Detect which cell encompasses the target text, then output its (x, y) center coordinate. 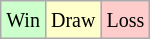
Draw (72, 20)
Win (24, 20)
Loss (126, 20)
